Detect which cell encompasses the target text, then output its (x, y) center coordinate. 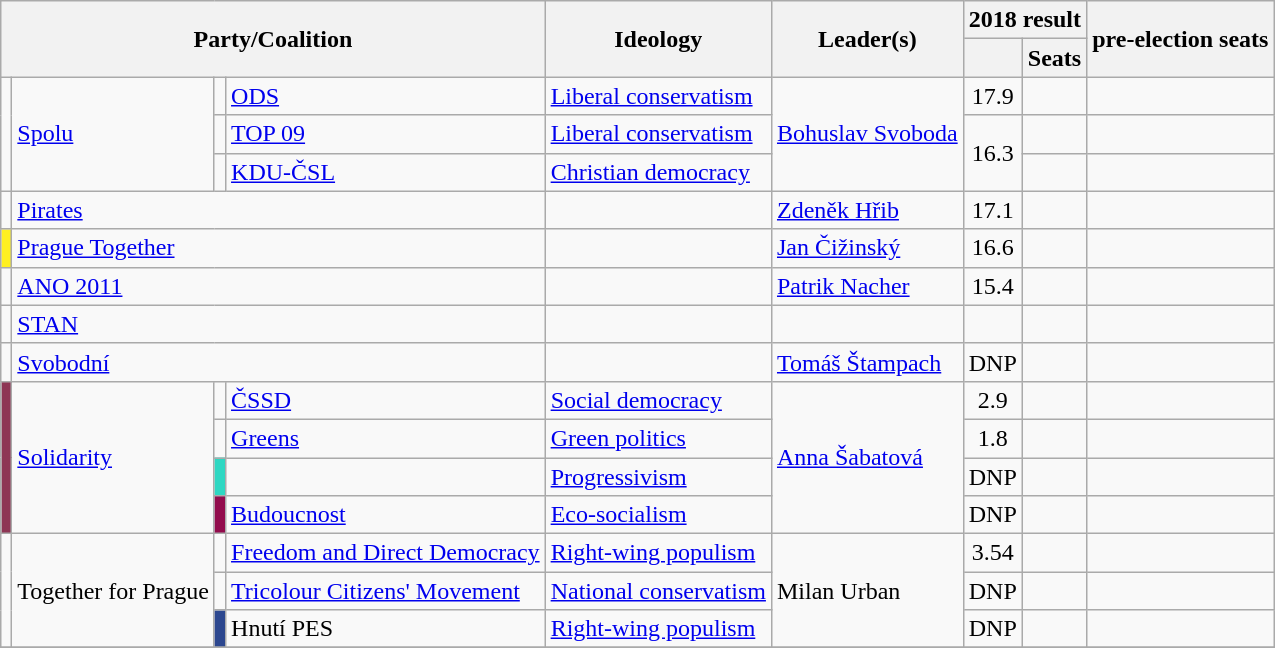
Tricolour Citizens' Movement (386, 591)
Bohuslav Svoboda (867, 134)
Pirates (278, 210)
Patrik Nacher (867, 286)
Christian democracy (658, 172)
Tomáš Štampach (867, 362)
1.8 (992, 438)
16.3 (992, 153)
Budoucnost (386, 515)
ČSSD (386, 400)
Party/Coalition (273, 39)
pre-election seats (1180, 39)
Leader(s) (867, 39)
Progressivism (658, 477)
KDU-ČSL (386, 172)
Anna Šabatová (867, 457)
15.4 (992, 286)
Ideology (658, 39)
16.6 (992, 248)
Hnutí PES (386, 629)
17.1 (992, 210)
ANO 2011 (278, 286)
Svobodní (278, 362)
Spolu (114, 134)
Seats (1054, 58)
Eco-socialism (658, 515)
Prague Together (278, 248)
Social democracy (658, 400)
2018 result (1024, 20)
Greens (386, 438)
Zdeněk Hřib (867, 210)
Milan Urban (867, 591)
National conservatism (658, 591)
17.9 (992, 96)
3.54 (992, 553)
Green politics (658, 438)
2.9 (992, 400)
Together for Prague (114, 591)
Jan Čižinský (867, 248)
Solidarity (114, 457)
ODS (386, 96)
TOP 09 (386, 134)
STAN (278, 324)
Freedom and Direct Democracy (386, 553)
